Locate the cell with the specified text and output its (x, y) center coordinate. 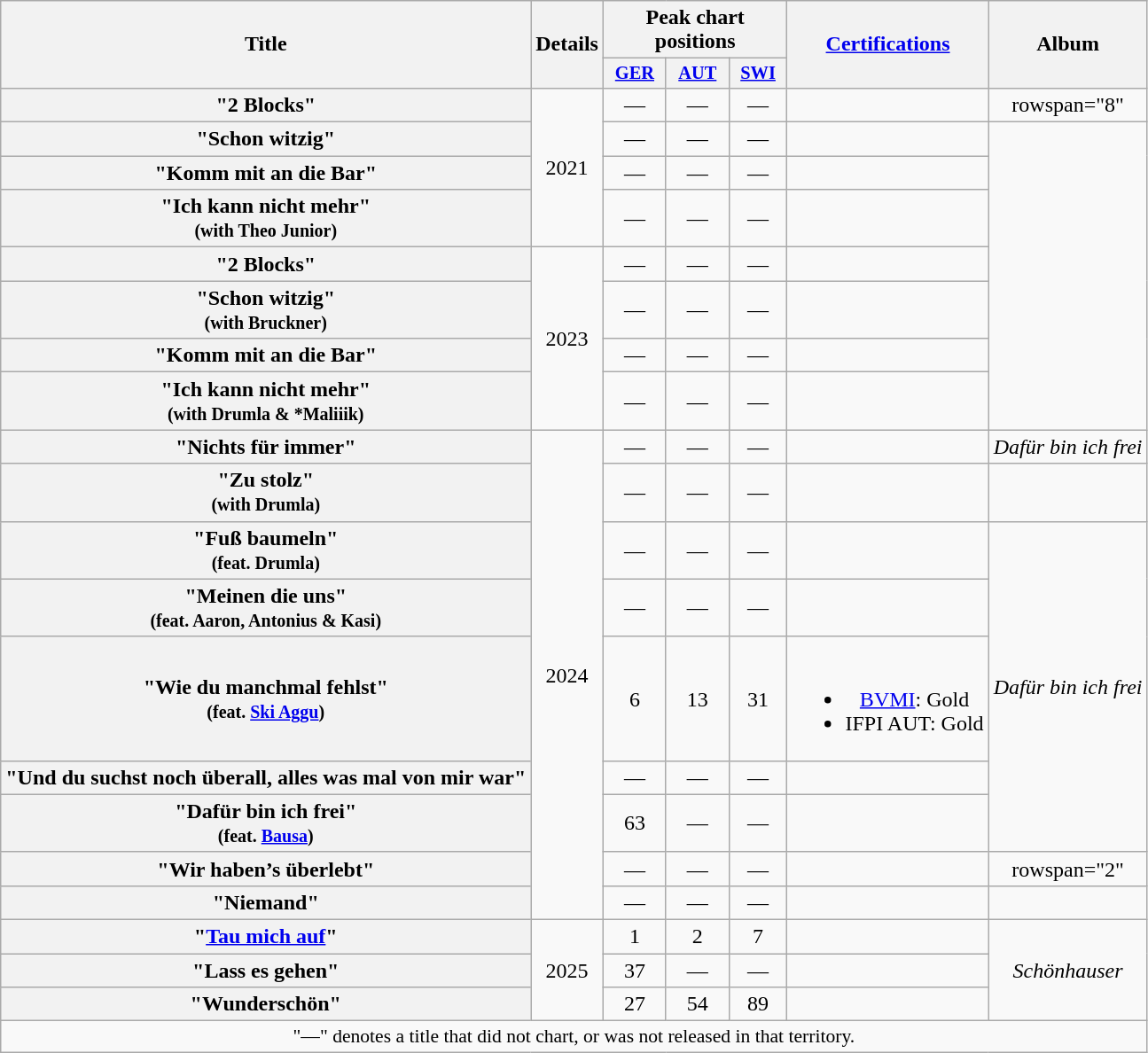
6 (635, 698)
"Niemand" (266, 902)
"Nichts für immer" (266, 447)
Album (1067, 44)
89 (758, 1004)
"Schon witzig" (266, 139)
"Schon witzig"(with Bruckner) (266, 310)
2024 (567, 675)
2021 (567, 167)
1 (635, 937)
"Zu stolz"(with Drumla) (266, 493)
2 (697, 937)
"Fuß baumeln"(feat. Drumla) (266, 550)
7 (758, 937)
Certifications (888, 44)
rowspan="8" (1067, 105)
63 (635, 823)
BVMI: GoldIFPI AUT: Gold (888, 698)
"Dafür bin ich frei"(feat. Bausa) (266, 823)
Details (567, 44)
"Ich kann nicht mehr"(with Theo Junior) (266, 218)
"Tau mich auf" (266, 937)
2023 (567, 339)
Peak chart positions (695, 30)
"—" denotes a title that did not chart, or was not released in that territory. (574, 1037)
"Und du suchst noch überall, alles was mal von mir war" (266, 777)
27 (635, 1004)
AUT (697, 74)
13 (697, 698)
"Wie du manchmal fehlst"(feat. Ski Aggu) (266, 698)
31 (758, 698)
2025 (567, 971)
rowspan="2" (1067, 869)
54 (697, 1004)
"Lass es gehen" (266, 971)
SWI (758, 74)
"Ich kann nicht mehr"(with Drumla & *Maliiik) (266, 401)
"Meinen die uns"(feat. Aaron, Antonius & Kasi) (266, 608)
GER (635, 74)
37 (635, 971)
"Wunderschön" (266, 1004)
Schönhauser (1067, 971)
"Wir haben’s überlebt" (266, 869)
Title (266, 44)
